Capture the cell that displays the provided text and extract its (x, y) central coordinate. 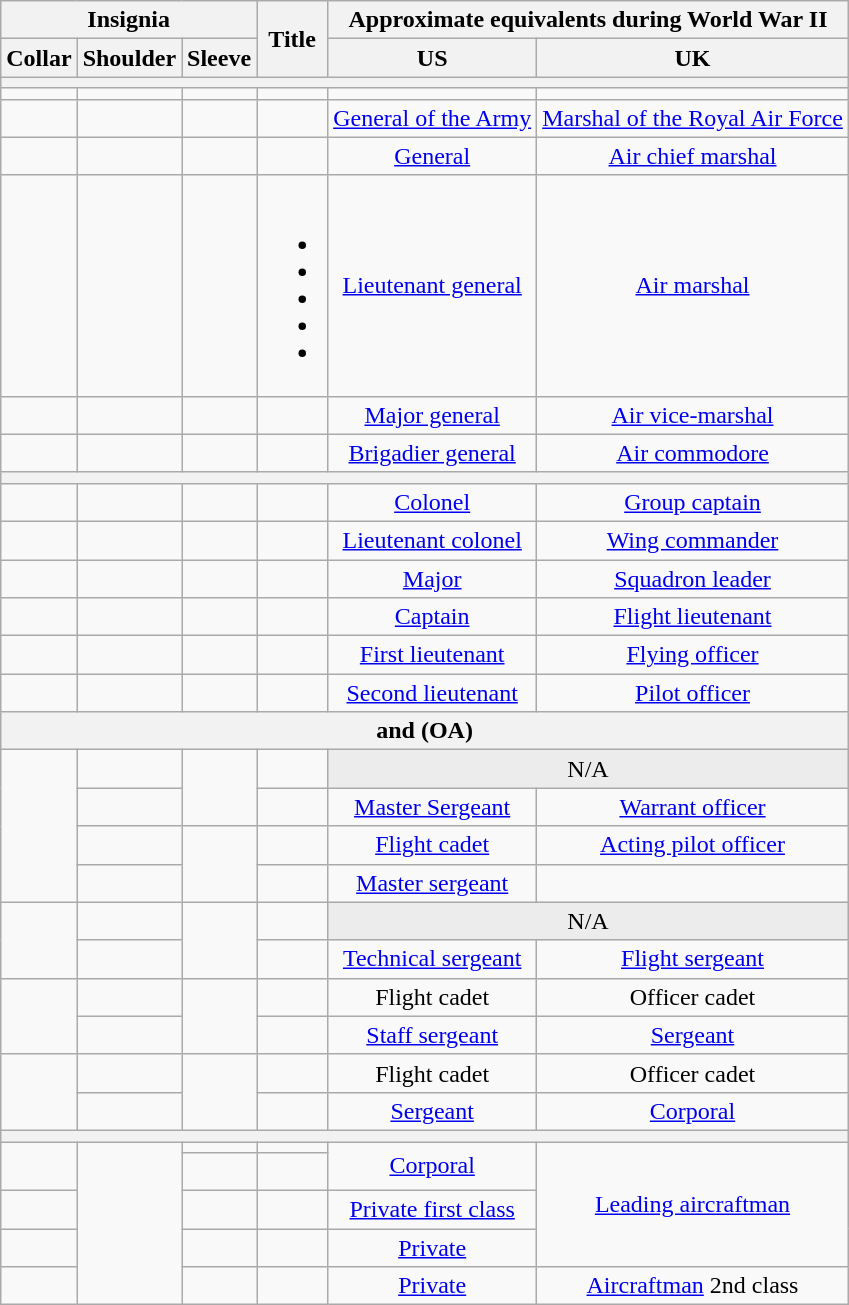
US (432, 58)
Marshal of the Royal Air Force (693, 118)
Flight sergeant (693, 959)
and (OA) (425, 731)
Leading aircraftman (693, 1204)
Flying officer (693, 655)
Insignia (129, 20)
Master Sergeant (432, 807)
First lieutenant (432, 655)
General of the Army (432, 118)
Private first class (432, 1210)
Squadron leader (693, 579)
Captain (432, 617)
Shoulder (129, 58)
Major general (432, 415)
Second lieutenant (432, 693)
Title (292, 39)
Staff sergeant (432, 1035)
Acting pilot officer (693, 845)
Air marshal (693, 286)
Collar (39, 58)
Master sergeant (432, 883)
Lieutenant colonel (432, 540)
General (432, 156)
Major (432, 579)
Approximate equivalents during World War II (588, 20)
Sleeve (220, 58)
Pilot officer (693, 693)
Colonel (432, 502)
Warrant officer (693, 807)
Technical sergeant (432, 959)
Brigadier general (432, 453)
Aircraftman 2nd class (693, 1286)
UK (693, 58)
Wing commander (693, 540)
Group captain (693, 502)
Air commodore (693, 453)
Lieutenant general (432, 286)
Air chief marshal (693, 156)
Air vice-marshal (693, 415)
Flight lieutenant (693, 617)
